Identify which cell holds the provided text, then report its [x, y] central coordinate. 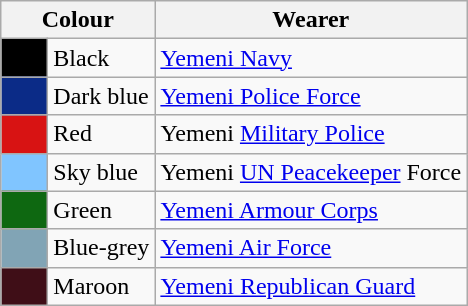
Red [102, 134]
Yemeni Armour Corps [311, 210]
Black [102, 58]
Yemeni Republican Guard [311, 286]
Blue-grey [102, 248]
Green [102, 210]
Maroon [102, 286]
Sky blue [102, 172]
Yemeni Military Police [311, 134]
Yemeni Air Force [311, 248]
Yemeni Navy [311, 58]
Dark blue [102, 96]
Wearer [311, 20]
Colour [78, 20]
Yemeni UN Peacekeeper Force [311, 172]
Yemeni Police Force [311, 96]
